Identify which cell holds the provided text, then report its (x, y) central coordinate. 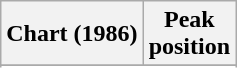
Peakposition (189, 34)
Chart (1986) (72, 34)
